Pinpoint the cell where the given text exists, returning its [X, Y] midpoint coordinate. 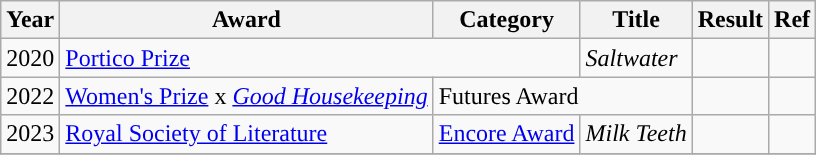
Award [246, 20]
2023 [30, 134]
Year [30, 20]
Portico Prize [320, 58]
Saltwater [636, 58]
Encore Award [506, 134]
Women's Prize x Good Housekeeping [246, 96]
Title [636, 20]
2022 [30, 96]
2020 [30, 58]
Futures Award [562, 96]
Result [730, 20]
Ref [792, 20]
Milk Teeth [636, 134]
Royal Society of Literature [246, 134]
Category [506, 20]
